Return the (X, Y) coordinate for the center point of the cell that contains the specified text.  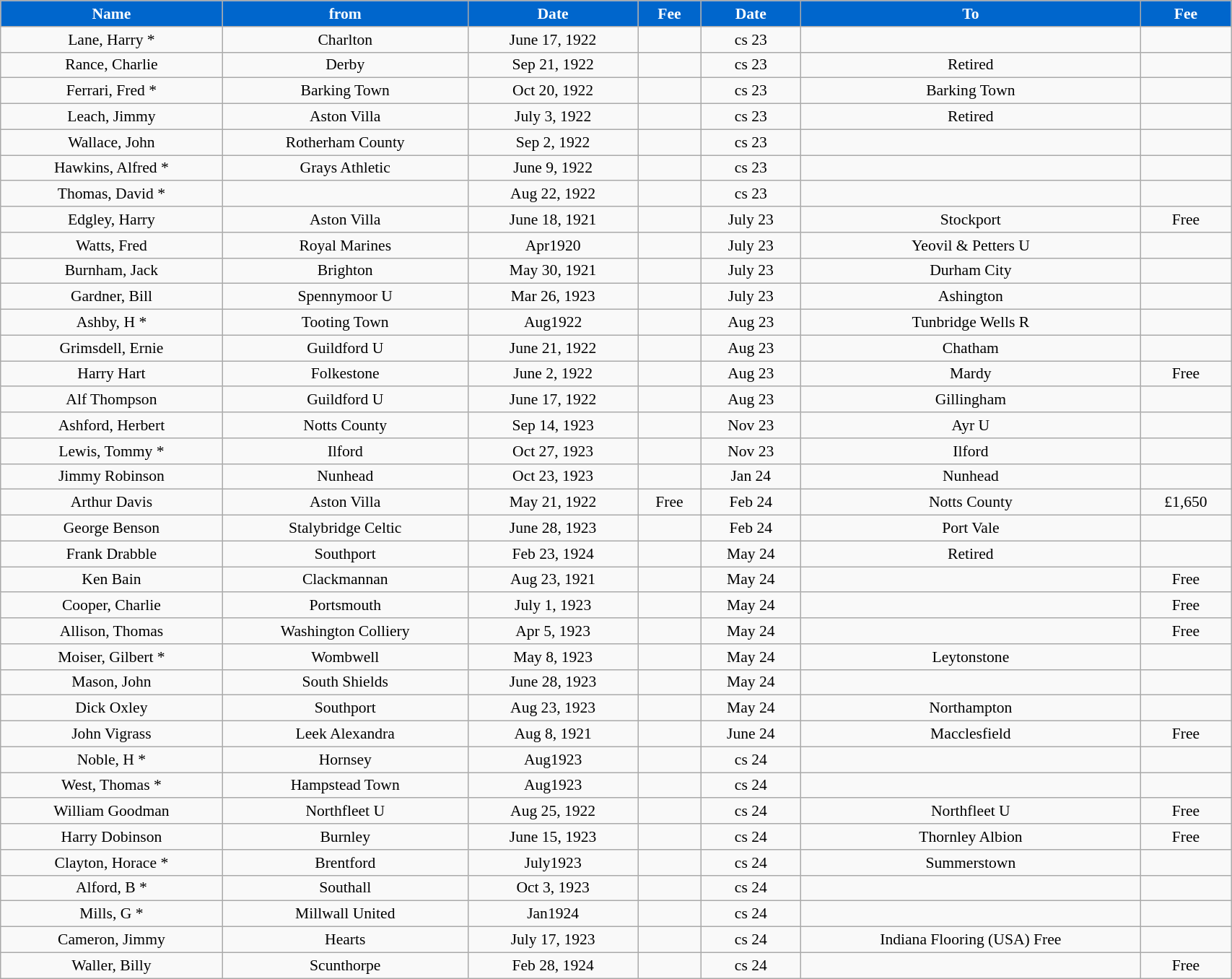
Stalybridge Celtic (345, 528)
Yeovil & Petters U (970, 245)
Feb 28, 1924 (553, 965)
Ferrari, Fred * (111, 91)
Wombwell (345, 657)
Name (111, 14)
Waller, Billy (111, 965)
Oct 20, 1922 (553, 91)
Aug 23, 1923 (553, 708)
June 15, 1923 (553, 837)
Frank Drabble (111, 554)
Oct 23, 1923 (553, 477)
Ken Bain (111, 580)
Cooper, Charlie (111, 606)
June 9, 1922 (553, 168)
Mardy (970, 374)
Arthur Davis (111, 502)
Rance, Charlie (111, 65)
Ashford, Herbert (111, 425)
Rotherham County (345, 142)
Thomas, David * (111, 194)
Macclesfield (970, 734)
Apr1920 (553, 245)
May 21, 1922 (553, 502)
Chatham (970, 348)
Tunbridge Wells R (970, 323)
Clackmannan (345, 580)
Aug 8, 1921 (553, 734)
Hearts (345, 940)
Oct 27, 1923 (553, 451)
Alf Thompson (111, 400)
John Vigrass (111, 734)
Grimsdell, Ernie (111, 348)
Portsmouth (345, 606)
Aug 23, 1921 (553, 580)
Charlton (345, 40)
Watts, Fred (111, 245)
Durham City (970, 271)
Jan1924 (553, 914)
Lewis, Tommy * (111, 451)
Spennymoor U (345, 297)
Derby (345, 65)
Mar 26, 1923 (553, 297)
Washington Colliery (345, 631)
June 21, 1922 (553, 348)
Millwall United (345, 914)
Hampstead Town (345, 786)
Oct 3, 1923 (553, 888)
Lane, Harry * (111, 40)
Brentford (345, 863)
Clayton, Horace * (111, 863)
Burnham, Jack (111, 271)
Thornley Albion (970, 837)
Sep 14, 1923 (553, 425)
Hawkins, Alfred * (111, 168)
West, Thomas * (111, 786)
June 24 (751, 734)
Summerstown (970, 863)
To (970, 14)
Gillingham (970, 400)
Hornsey (345, 760)
Ayr U (970, 425)
Leytonstone (970, 657)
Tooting Town (345, 323)
Ashington (970, 297)
Wallace, John (111, 142)
Folkestone (345, 374)
Jan 24 (751, 477)
Leach, Jimmy (111, 117)
May 8, 1923 (553, 657)
Moiser, Gilbert * (111, 657)
June 2, 1922 (553, 374)
Sep 2, 1922 (553, 142)
Brighton (345, 271)
South Shields (345, 682)
Grays Athletic (345, 168)
Aug 22, 1922 (553, 194)
Royal Marines (345, 245)
£1,650 (1185, 502)
Aug1922 (553, 323)
Dick Oxley (111, 708)
George Benson (111, 528)
Apr 5, 1923 (553, 631)
Mason, John (111, 682)
Ashby, H * (111, 323)
Harry Dobinson (111, 837)
Port Vale (970, 528)
Edgley, Harry (111, 219)
Alford, B * (111, 888)
Burnley (345, 837)
Gardner, Bill (111, 297)
July1923 (553, 863)
Jimmy Robinson (111, 477)
Leek Alexandra (345, 734)
July 17, 1923 (553, 940)
Southall (345, 888)
Scunthorpe (345, 965)
Allison, Thomas (111, 631)
Sep 21, 1922 (553, 65)
Stockport (970, 219)
Indiana Flooring (USA) Free (970, 940)
Aug 25, 1922 (553, 812)
Noble, H * (111, 760)
Harry Hart (111, 374)
May 30, 1921 (553, 271)
William Goodman (111, 812)
from (345, 14)
Mills, G * (111, 914)
July 3, 1922 (553, 117)
Feb 23, 1924 (553, 554)
July 1, 1923 (553, 606)
June 18, 1921 (553, 219)
Northampton (970, 708)
Cameron, Jimmy (111, 940)
